Return the (X, Y) coordinate for the center point of the cell that contains the specified text.  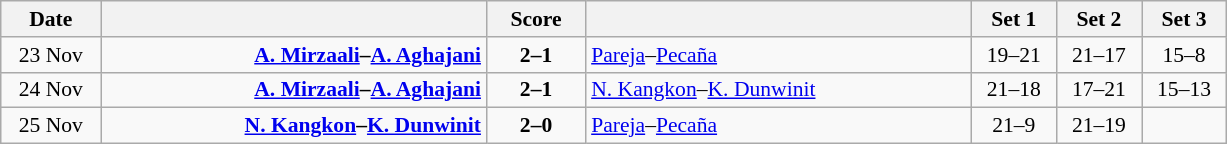
19–21 (1014, 55)
2–0 (536, 126)
Score (536, 19)
21–17 (1098, 55)
25 Nov (51, 126)
21–18 (1014, 90)
15–13 (1184, 90)
24 Nov (51, 90)
15–8 (1184, 55)
17–21 (1098, 90)
Set 3 (1184, 19)
23 Nov (51, 55)
Set 1 (1014, 19)
21–19 (1098, 126)
21–9 (1014, 126)
Set 2 (1098, 19)
Date (51, 19)
